Determine the (x, y) coordinate at the center of the cell enclosing the given text.  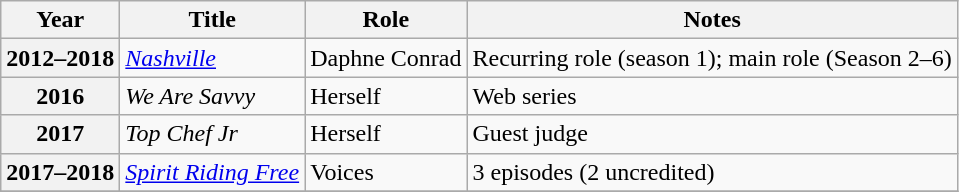
Daphne Conrad (386, 58)
Year (60, 20)
Recurring role (season 1); main role (Season 2–6) (712, 58)
Top Chef Jr (212, 134)
Nashville (212, 58)
2017 (60, 134)
2012–2018 (60, 58)
2017–2018 (60, 172)
Web series (712, 96)
2016 (60, 96)
Notes (712, 20)
Voices (386, 172)
We Are Savvy (212, 96)
Role (386, 20)
Spirit Riding Free (212, 172)
Guest judge (712, 134)
3 episodes (2 uncredited) (712, 172)
Title (212, 20)
